Find where the given text appears and provide that cell's center as (X, Y) coordinate. 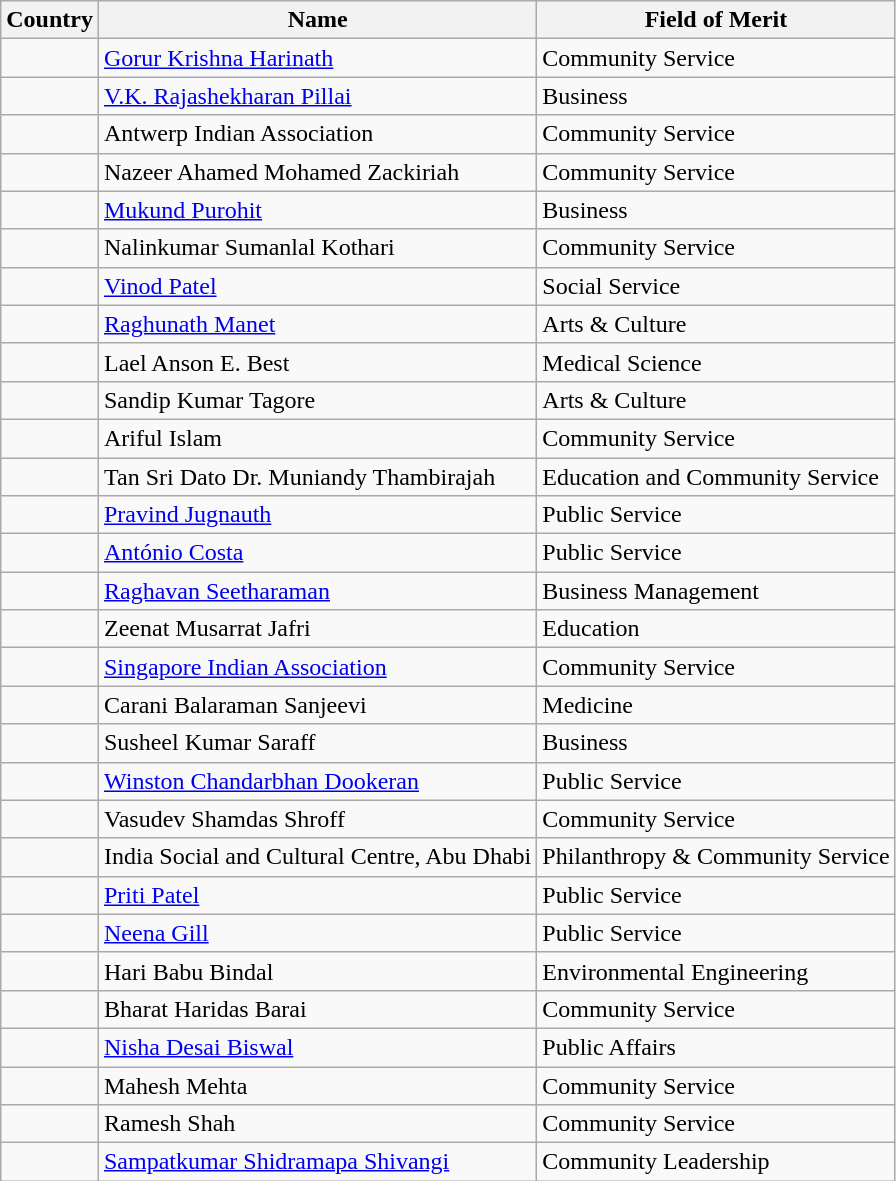
Carani Balaraman Sanjeevi (317, 705)
Nazeer Ahamed Mohamed Zackiriah (317, 172)
Pravind Jugnauth (317, 515)
Antwerp Indian Association (317, 134)
Country (50, 20)
India Social and Cultural Centre, Abu Dhabi (317, 857)
Susheel Kumar Saraff (317, 743)
Sandip Kumar Tagore (317, 400)
Singapore Indian Association (317, 667)
Hari Babu Bindal (317, 971)
V.K. Rajashekharan Pillai (317, 96)
Name (317, 20)
Mukund Purohit (317, 210)
Philanthropy & Community Service (716, 857)
Priti Patel (317, 895)
Vinod Patel (317, 286)
Nisha Desai Biswal (317, 1047)
Ariful Islam (317, 438)
Lael Anson E. Best (317, 362)
Mahesh Mehta (317, 1085)
Medical Science (716, 362)
Business Management (716, 591)
Vasudev Shamdas Shroff (317, 819)
Education (716, 629)
Public Affairs (716, 1047)
Community Leadership (716, 1162)
Medicine (716, 705)
Raghunath Manet (317, 324)
António Costa (317, 553)
Ramesh Shah (317, 1124)
Neena Gill (317, 933)
Sampatkumar Shidramapa Shivangi (317, 1162)
Field of Merit (716, 20)
Gorur Krishna Harinath (317, 58)
Social Service (716, 286)
Zeenat Musarrat Jafri (317, 629)
Bharat Haridas Barai (317, 1009)
Education and Community Service (716, 477)
Environmental Engineering (716, 971)
Tan Sri Dato Dr. Muniandy Thambirajah (317, 477)
Nalinkumar Sumanlal Kothari (317, 248)
Winston Chandarbhan Dookeran (317, 781)
Raghavan Seetharaman (317, 591)
